Identify which cell holds the provided text, then report its [X, Y] central coordinate. 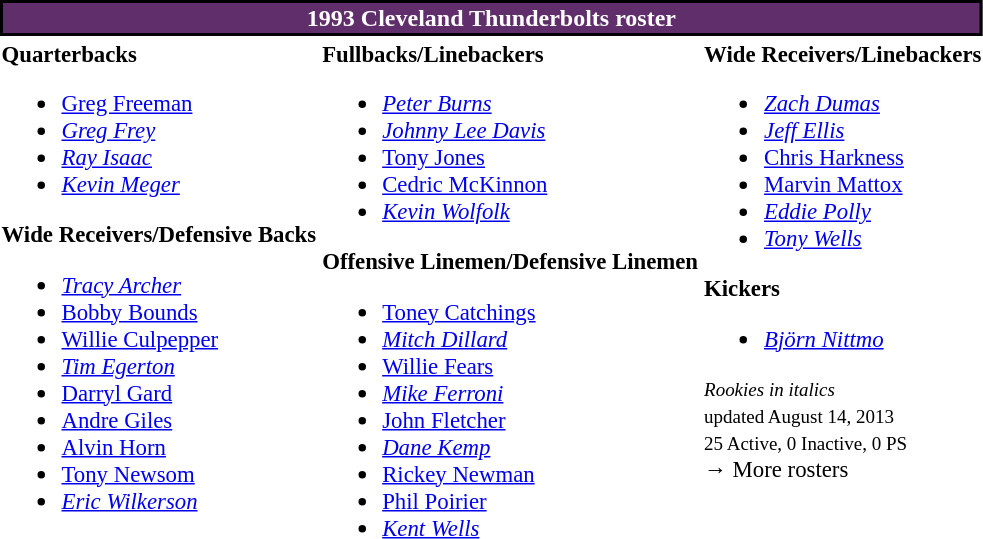
1993 Cleveland Thunderbolts roster [492, 18]
